Return [x, y] of the center of cell containing provided text 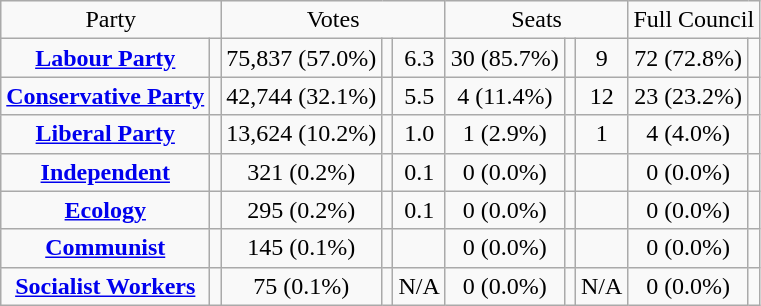
145 (0.1%) [302, 248]
1 [601, 134]
9 [601, 58]
1 (2.9%) [504, 134]
Full Council [694, 20]
Conservative Party [106, 96]
Socialist Workers [106, 286]
72 (72.8%) [688, 58]
42,744 (32.1%) [302, 96]
Liberal Party [106, 134]
4 (11.4%) [504, 96]
5.5 [419, 96]
75 (0.1%) [302, 286]
Party [111, 20]
Seats [536, 20]
Ecology [106, 210]
Votes [334, 20]
13,624 (10.2%) [302, 134]
321 (0.2%) [302, 172]
295 (0.2%) [302, 210]
30 (85.7%) [504, 58]
12 [601, 96]
Independent [106, 172]
1.0 [419, 134]
Labour Party [106, 58]
6.3 [419, 58]
23 (23.2%) [688, 96]
4 (4.0%) [688, 134]
Communist [106, 248]
75,837 (57.0%) [302, 58]
